Find where the given text appears and provide that cell's center as (X, Y) coordinate. 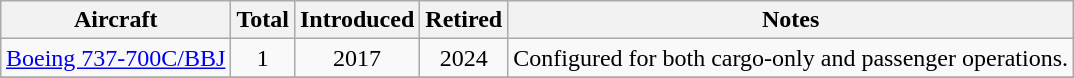
Total (263, 20)
2024 (464, 58)
2017 (356, 58)
Boeing 737-700C/BBJ (115, 58)
Aircraft (115, 20)
Configured for both cargo-only and passenger operations. (791, 58)
1 (263, 58)
Retired (464, 20)
Notes (791, 20)
Introduced (356, 20)
